Search for the cell housing the specified text and yield its (x, y) center coordinate. 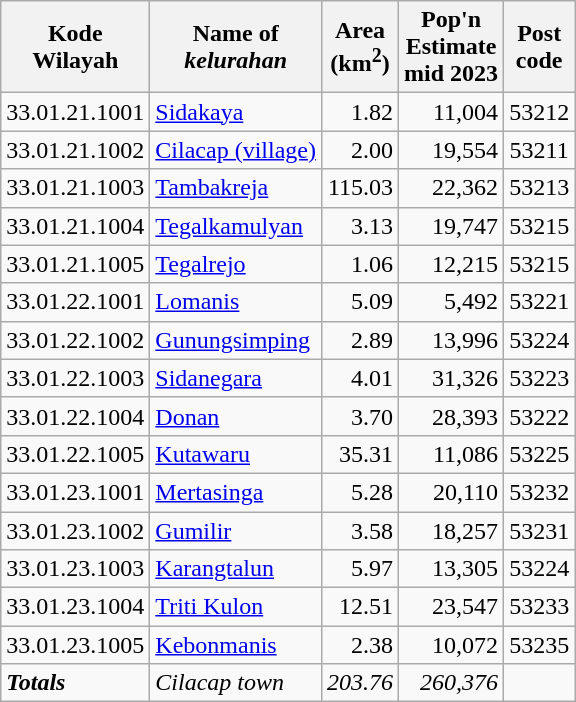
33.01.22.1003 (76, 378)
20,110 (452, 492)
5.28 (360, 492)
Sidanegara (236, 378)
53231 (540, 531)
Name ofkelurahan (236, 47)
53223 (540, 378)
4.01 (360, 378)
33.01.23.1003 (76, 569)
12,215 (452, 264)
Postcode (540, 47)
53232 (540, 492)
5.09 (360, 302)
Lomanis (236, 302)
53211 (540, 150)
53213 (540, 188)
19,747 (452, 226)
11,086 (452, 454)
13,305 (452, 569)
Tegalrejo (236, 264)
Karangtalun (236, 569)
33.01.22.1001 (76, 302)
33.01.22.1004 (76, 416)
53233 (540, 607)
Kebonmanis (236, 645)
53235 (540, 645)
1.82 (360, 112)
Tambakreja (236, 188)
Totals (76, 683)
Gunungsimping (236, 340)
Pop'n Estimatemid 2023 (452, 47)
35.31 (360, 454)
33.01.22.1005 (76, 454)
12.51 (360, 607)
33.01.23.1002 (76, 531)
Mertasinga (236, 492)
28,393 (452, 416)
2.38 (360, 645)
33.01.23.1005 (76, 645)
11,004 (452, 112)
Cilacap (village) (236, 150)
18,257 (452, 531)
Triti Kulon (236, 607)
13,996 (452, 340)
33.01.22.1002 (76, 340)
Donan (236, 416)
5,492 (452, 302)
53225 (540, 454)
Tegalkamulyan (236, 226)
KodeWilayah (76, 47)
115.03 (360, 188)
33.01.23.1004 (76, 607)
Area (km2) (360, 47)
Cilacap town (236, 683)
2.89 (360, 340)
22,362 (452, 188)
260,376 (452, 683)
Kutawaru (236, 454)
53221 (540, 302)
Gumilir (236, 531)
3.58 (360, 531)
53222 (540, 416)
33.01.23.1001 (76, 492)
33.01.21.1002 (76, 150)
3.13 (360, 226)
31,326 (452, 378)
33.01.21.1003 (76, 188)
33.01.21.1005 (76, 264)
53212 (540, 112)
2.00 (360, 150)
10,072 (452, 645)
33.01.21.1001 (76, 112)
23,547 (452, 607)
1.06 (360, 264)
3.70 (360, 416)
203.76 (360, 683)
33.01.21.1004 (76, 226)
19,554 (452, 150)
5.97 (360, 569)
Sidakaya (236, 112)
